For the text-containing cell, return its midpoint in (X, Y) coordinate format. 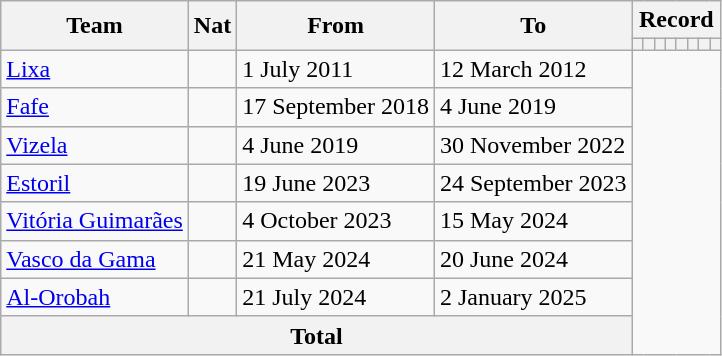
From (336, 26)
Vasco da Gama (95, 259)
19 June 2023 (336, 183)
Vitória Guimarães (95, 221)
21 July 2024 (336, 297)
Total (316, 335)
12 March 2012 (533, 69)
21 May 2024 (336, 259)
Lixa (95, 69)
Record (676, 20)
30 November 2022 (533, 145)
To (533, 26)
Al-Orobah (95, 297)
4 October 2023 (336, 221)
20 June 2024 (533, 259)
Vizela (95, 145)
24 September 2023 (533, 183)
Estoril (95, 183)
17 September 2018 (336, 107)
2 January 2025 (533, 297)
Nat (212, 26)
1 July 2011 (336, 69)
Fafe (95, 107)
15 May 2024 (533, 221)
Team (95, 26)
